Find where the given text appears and provide that cell's center as [x, y] coordinate. 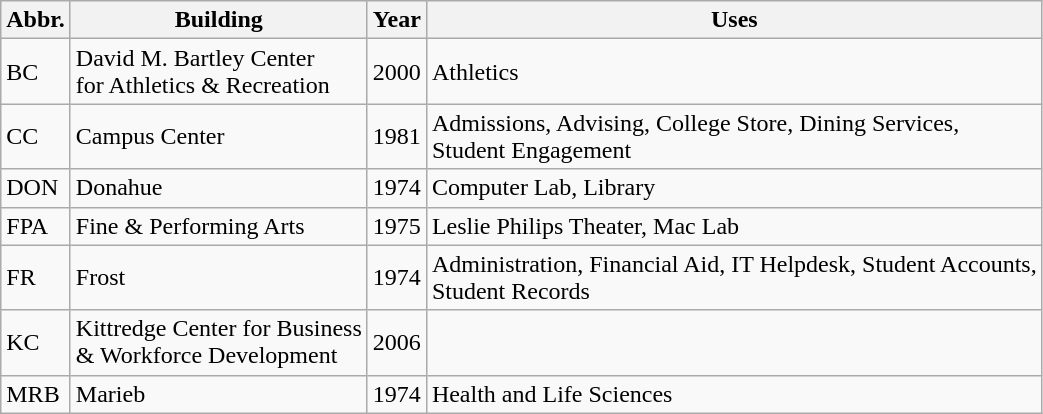
Campus Center [218, 136]
Donahue [218, 188]
BC [36, 72]
Building [218, 20]
Marieb [218, 394]
CC [36, 136]
Admissions, Advising, College Store, Dining Services,Student Engagement [734, 136]
Health and Life Sciences [734, 394]
Uses [734, 20]
MRB [36, 394]
KC [36, 342]
Computer Lab, Library [734, 188]
FR [36, 278]
2006 [396, 342]
Administration, Financial Aid, IT Helpdesk, Student Accounts,Student Records [734, 278]
Frost [218, 278]
Fine & Performing Arts [218, 226]
Year [396, 20]
1981 [396, 136]
David M. Bartley Centerfor Athletics & Recreation [218, 72]
Leslie Philips Theater, Mac Lab [734, 226]
Kittredge Center for Business& Workforce Development [218, 342]
DON [36, 188]
1975 [396, 226]
FPA [36, 226]
2000 [396, 72]
Abbr. [36, 20]
Athletics [734, 72]
